Return [x, y] of the center of cell containing provided text 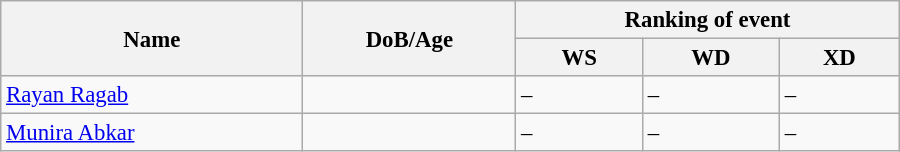
DoB/Age [410, 38]
WD [710, 58]
Rayan Ragab [152, 95]
WS [580, 58]
Name [152, 38]
Ranking of event [708, 20]
XD [839, 58]
Munira Abkar [152, 133]
